Detect which cell encompasses the target text, then output its [X, Y] center coordinate. 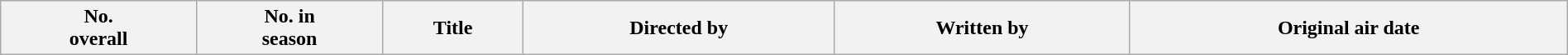
Original air date [1348, 28]
Title [453, 28]
No. inseason [289, 28]
No.overall [99, 28]
Written by [982, 28]
Directed by [678, 28]
